Detect which cell encompasses the target text, then output its (x, y) center coordinate. 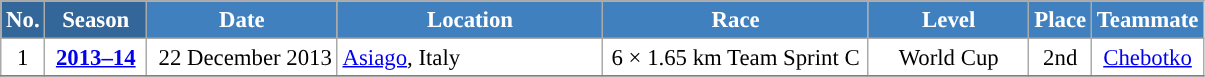
No. (23, 20)
World Cup (948, 58)
Race (736, 20)
22 December 2013 (242, 58)
Asiago, Italy (470, 58)
Location (470, 20)
Date (242, 20)
Teammate (1147, 20)
Place (1060, 20)
Chebotko (1147, 58)
1 (23, 58)
Season (96, 20)
2nd (1060, 58)
2013–14 (96, 58)
Level (948, 20)
6 × 1.65 km Team Sprint C (736, 58)
